Return the [x, y] coordinate for the center point of the cell that contains the specified text.  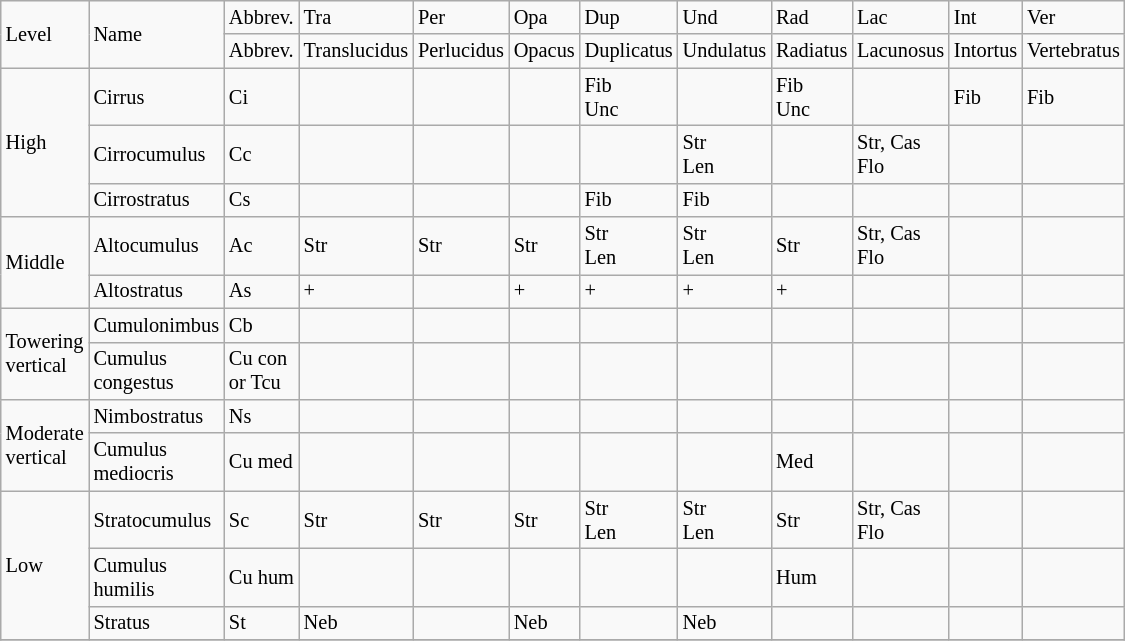
Cs [262, 200]
Duplicatus [629, 51]
Cirrocumulus [156, 154]
Cumulonimbus [156, 325]
High [45, 142]
Vertebratus [1074, 51]
Ci [262, 97]
Opacus [544, 51]
Ac [262, 246]
Toweringvertical [45, 354]
Low [45, 566]
Altostratus [156, 291]
Cumulushumilis [156, 577]
Int [986, 17]
Middle [45, 262]
Cumulusmediocris [156, 462]
Med [812, 462]
Cu med [262, 462]
Rad [812, 17]
Ns [262, 416]
Cirrus [156, 97]
Nimbostratus [156, 416]
Cu con or Tcu [262, 371]
Ver [1074, 17]
Cirrostratus [156, 200]
Cumuluscongestus [156, 371]
Hum [812, 577]
Stratus [156, 623]
Per [461, 17]
Moderatevertical [45, 444]
Intortus [986, 51]
Perlucidus [461, 51]
As [262, 291]
Lac [900, 17]
Lacunosus [900, 51]
Radiatus [812, 51]
Undulatus [724, 51]
Altocumulus [156, 246]
Cu hum [262, 577]
Stratocumulus [156, 520]
Cc [262, 154]
St [262, 623]
Tra [356, 17]
Und [724, 17]
Cb [262, 325]
Dup [629, 17]
Level [45, 34]
Name [156, 34]
Opa [544, 17]
Translucidus [356, 51]
Sc [262, 520]
